Return (X, Y) of the center of cell containing provided text 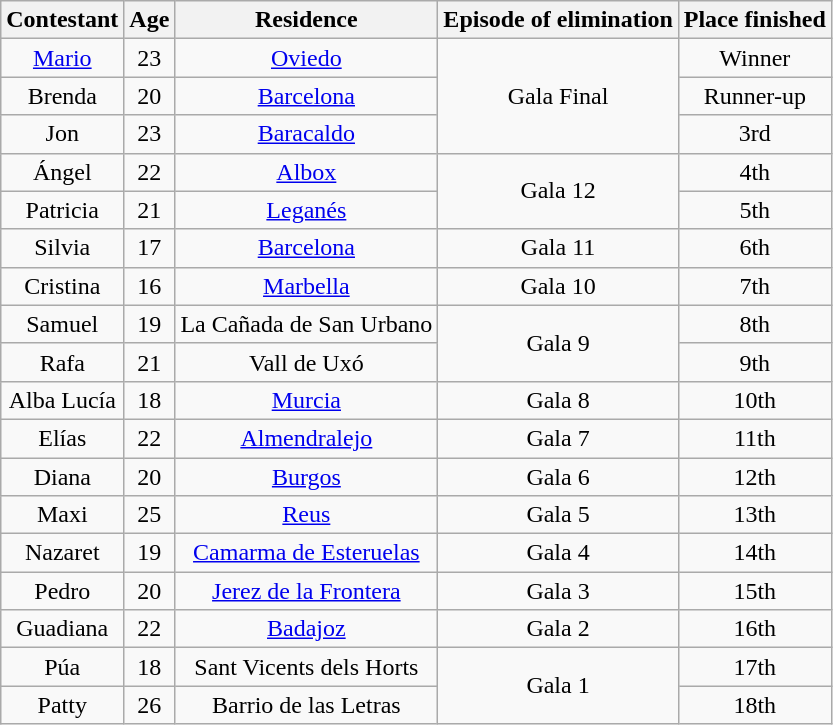
Vall de Uxó (306, 362)
6th (754, 248)
Cristina (62, 286)
Gala Final (558, 96)
Púa (62, 667)
10th (754, 400)
Almendralejo (306, 438)
Place finished (754, 20)
4th (754, 172)
3rd (754, 134)
16 (150, 286)
Leganés (306, 210)
Contestant (62, 20)
Age (150, 20)
Gala 4 (558, 553)
Oviedo (306, 58)
Gala 5 (558, 515)
18th (754, 705)
Jon (62, 134)
Gala 12 (558, 191)
14th (754, 553)
La Cañada de San Urbano (306, 324)
Alba Lucía (62, 400)
17 (150, 248)
11th (754, 438)
Murcia (306, 400)
Elías (62, 438)
15th (754, 591)
Silvia (62, 248)
Marbella (306, 286)
Residence (306, 20)
Gala 9 (558, 343)
Samuel (62, 324)
16th (754, 629)
Jerez de la Frontera (306, 591)
Ángel (62, 172)
Pedro (62, 591)
Runner-up (754, 96)
Gala 8 (558, 400)
Gala 7 (558, 438)
Camarma de Esteruelas (306, 553)
Brenda (62, 96)
Gala 2 (558, 629)
25 (150, 515)
Winner (754, 58)
Gala 10 (558, 286)
Diana (62, 477)
Gala 6 (558, 477)
17th (754, 667)
Gala 11 (558, 248)
7th (754, 286)
8th (754, 324)
Patty (62, 705)
26 (150, 705)
Sant Vicents dels Horts (306, 667)
Reus (306, 515)
Episode of elimination (558, 20)
Maxi (62, 515)
Gala 3 (558, 591)
Baracaldo (306, 134)
Mario (62, 58)
Burgos (306, 477)
Rafa (62, 362)
Barrio de las Letras (306, 705)
Albox (306, 172)
Badajoz (306, 629)
Patricia (62, 210)
Gala 1 (558, 686)
12th (754, 477)
5th (754, 210)
9th (754, 362)
Nazaret (62, 553)
13th (754, 515)
Guadiana (62, 629)
